Output the [X, Y] coordinate of the center of the cell containing the given text.  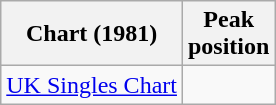
UK Singles Chart [92, 85]
Peakposition [228, 34]
Chart (1981) [92, 34]
